Find where the given text appears and provide that cell's center as (x, y) coordinate. 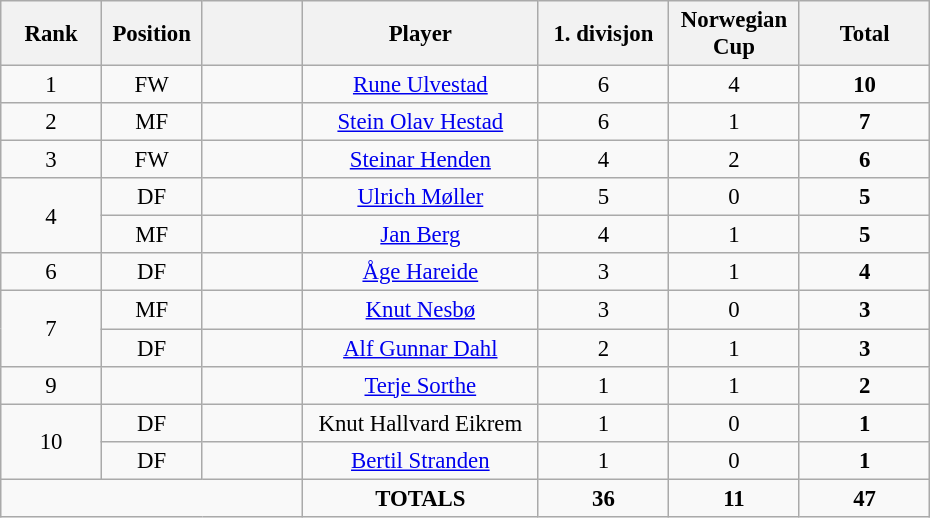
Player (421, 34)
TOTALS (421, 498)
9 (52, 385)
11 (734, 498)
Rank (52, 34)
Stein Olav Hestad (421, 122)
Norwegian Cup (734, 34)
Alf Gunnar Dahl (421, 348)
Ulrich Møller (421, 197)
Steinar Henden (421, 160)
Knut Hallvard Eikrem (421, 423)
1. divisjon (604, 34)
47 (864, 498)
Total (864, 34)
Åge Hareide (421, 273)
Jan Berg (421, 235)
36 (604, 498)
Rune Ulvestad (421, 85)
Bertil Stranden (421, 460)
Knut Nesbø (421, 310)
Position (152, 34)
Terje Sorthe (421, 385)
